From the cell containing the given text, extract its center point as [x, y] coordinate. 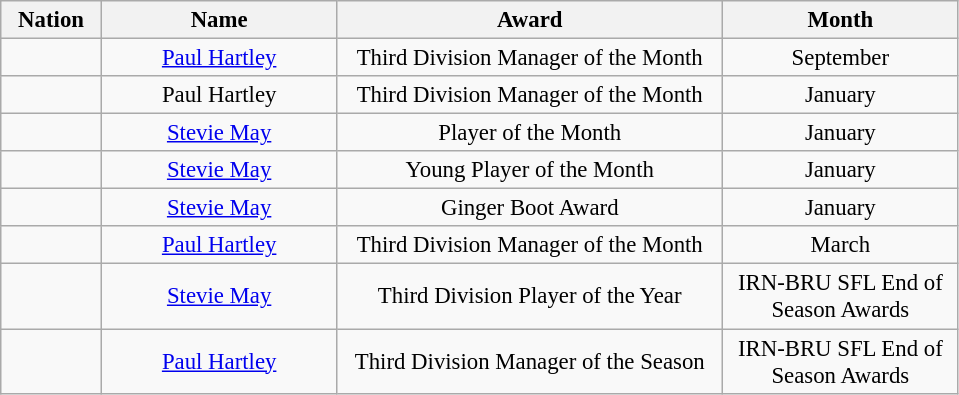
Name [219, 20]
Player of the Month [530, 133]
Third Division Player of the Year [530, 296]
Month [841, 20]
Young Player of the Month [530, 170]
Nation [52, 20]
March [841, 245]
Ginger Boot Award [530, 208]
September [841, 58]
Third Division Manager of the Season [530, 362]
Award [530, 20]
